Identify which cell holds the provided text, then report its [x, y] central coordinate. 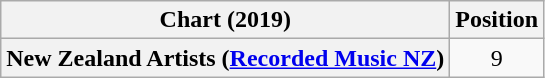
9 [497, 58]
Position [497, 20]
Chart (2019) [226, 20]
New Zealand Artists (Recorded Music NZ) [226, 58]
